For the text-containing cell, return its midpoint in (X, Y) coordinate format. 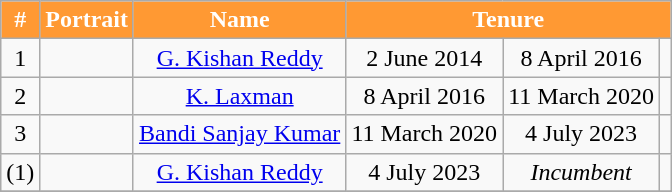
# (20, 20)
3 (20, 134)
Portrait (87, 20)
Tenure (508, 20)
K. Laxman (239, 96)
(1) (20, 172)
1 (20, 58)
2 (20, 96)
Bandi Sanjay Kumar (239, 134)
Name (239, 20)
Incumbent (582, 172)
2 June 2014 (424, 58)
